Return the (x, y) coordinate for the center point of the cell that contains the specified text.  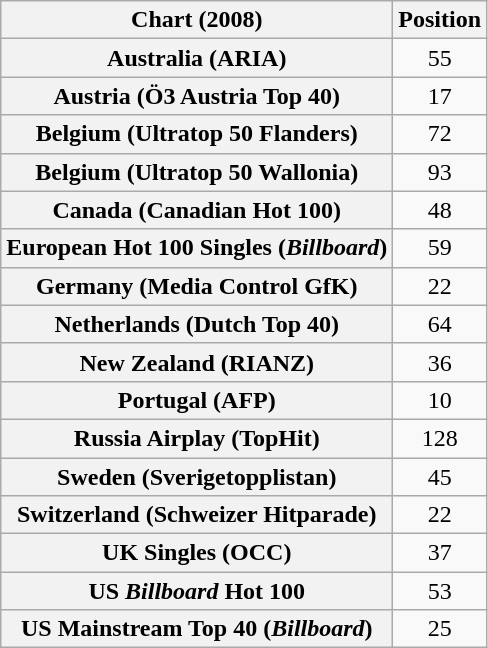
17 (440, 96)
Germany (Media Control GfK) (197, 286)
53 (440, 591)
Switzerland (Schweizer Hitparade) (197, 515)
48 (440, 210)
Canada (Canadian Hot 100) (197, 210)
Sweden (Sverigetopplistan) (197, 477)
128 (440, 438)
Netherlands (Dutch Top 40) (197, 324)
US Mainstream Top 40 (Billboard) (197, 629)
Austria (Ö3 Austria Top 40) (197, 96)
New Zealand (RIANZ) (197, 362)
59 (440, 248)
55 (440, 58)
64 (440, 324)
72 (440, 134)
Portugal (AFP) (197, 400)
36 (440, 362)
UK Singles (OCC) (197, 553)
Russia Airplay (TopHit) (197, 438)
Belgium (Ultratop 50 Wallonia) (197, 172)
10 (440, 400)
45 (440, 477)
Chart (2008) (197, 20)
Australia (ARIA) (197, 58)
25 (440, 629)
Position (440, 20)
37 (440, 553)
Belgium (Ultratop 50 Flanders) (197, 134)
US Billboard Hot 100 (197, 591)
93 (440, 172)
European Hot 100 Singles (Billboard) (197, 248)
